Determine the (X, Y) coordinate at the center of the cell enclosing the given text.  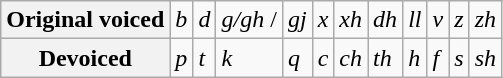
x (323, 20)
sh (485, 58)
d (204, 20)
zh (485, 20)
h (415, 58)
c (323, 58)
Devoiced (86, 58)
s (459, 58)
g/gh / (249, 20)
p (182, 58)
ll (415, 20)
xh (351, 20)
t (204, 58)
z (459, 20)
k (249, 58)
dh (386, 20)
th (386, 58)
ch (351, 58)
q (297, 58)
Original voiced (86, 20)
b (182, 20)
f (438, 58)
v (438, 20)
gj (297, 20)
